Determine the [x, y] coordinate at the center of the cell enclosing the given text.  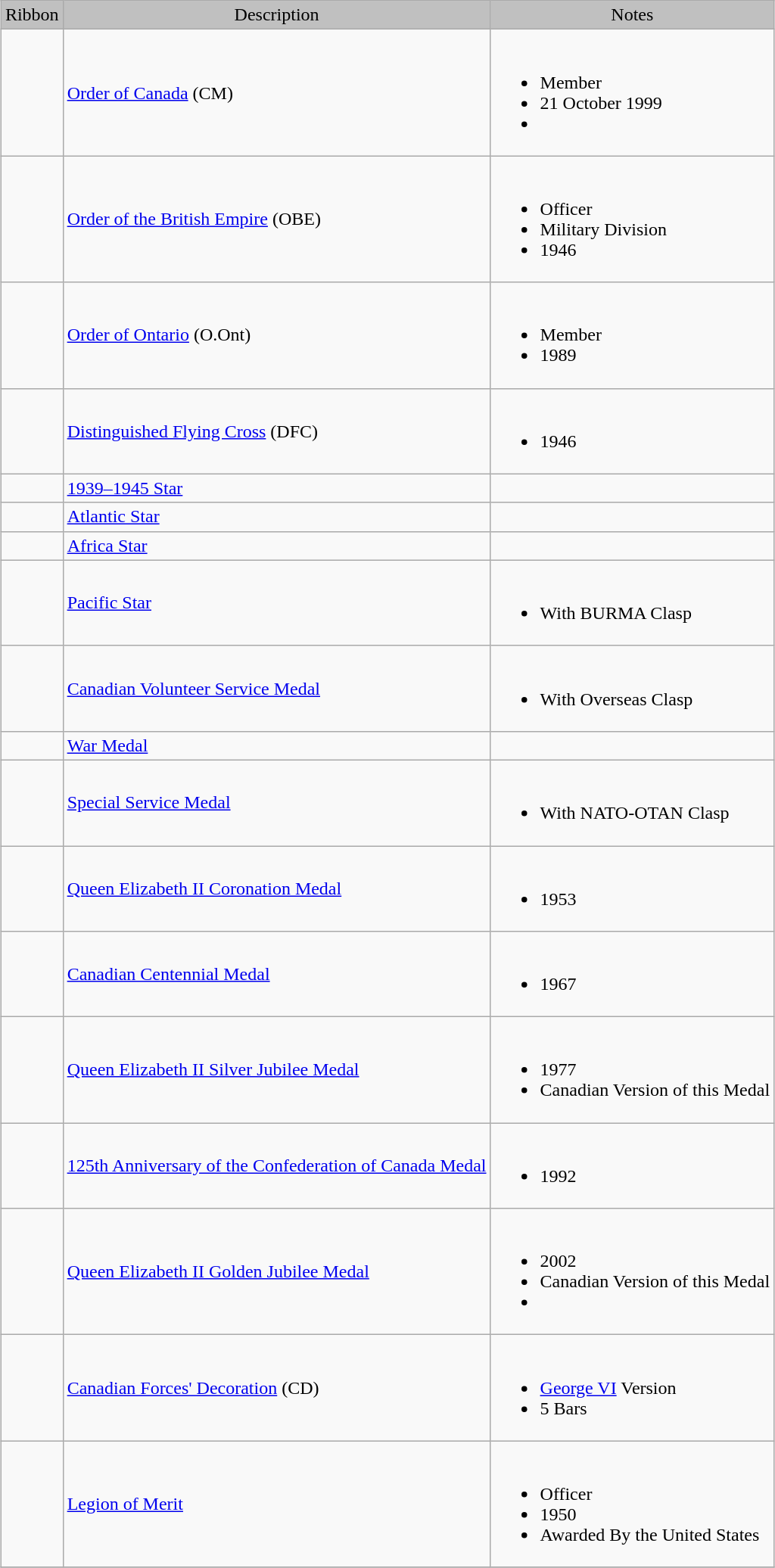
Description [277, 15]
Canadian Forces' Decoration (CD) [277, 1388]
Special Service Medal [277, 802]
With NATO-OTAN Clasp [633, 802]
1977Canadian Version of this Medal [633, 1070]
Canadian Volunteer Service Medal [277, 689]
Member1989 [633, 335]
Canadian Centennial Medal [277, 975]
Atlantic Star [277, 517]
Notes [633, 15]
Ribbon [32, 15]
Pacific Star [277, 602]
1967 [633, 975]
George VI Version5 Bars [633, 1388]
Order of the British Empire (OBE) [277, 219]
1939–1945 Star [277, 488]
Queen Elizabeth II Silver Jubilee Medal [277, 1070]
War Medal [277, 745]
OfficerMilitary Division1946 [633, 219]
With BURMA Clasp [633, 602]
Distinguished Flying Cross (DFC) [277, 431]
With Overseas Clasp [633, 689]
125th Anniversary of the Confederation of Canada Medal [277, 1165]
2002Canadian Version of this Medal [633, 1271]
Legion of Merit [277, 1504]
1953 [633, 888]
Queen Elizabeth II Coronation Medal [277, 888]
Order of Ontario (O.Ont) [277, 335]
1946 [633, 431]
1992 [633, 1165]
Member21 October 1999 [633, 92]
Officer1950Awarded By the United States [633, 1504]
Order of Canada (CM) [277, 92]
Africa Star [277, 546]
Queen Elizabeth II Golden Jubilee Medal [277, 1271]
